Output the [x, y] coordinate of the center of the cell containing the given text.  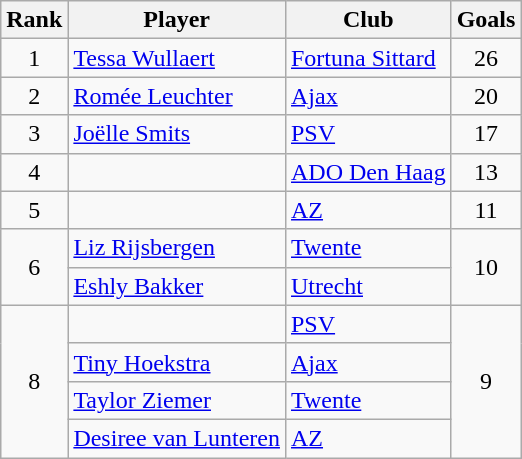
Utrecht [368, 286]
10 [486, 267]
Goals [486, 20]
2 [34, 96]
13 [486, 172]
4 [34, 172]
Tessa Wullaert [177, 58]
Joëlle Smits [177, 134]
1 [34, 58]
3 [34, 134]
ADO Den Haag [368, 172]
Fortuna Sittard [368, 58]
Eshly Bakker [177, 286]
Tiny Hoekstra [177, 362]
Liz Rijsbergen [177, 248]
Desiree van Lunteren [177, 438]
11 [486, 210]
9 [486, 381]
20 [486, 96]
Taylor Ziemer [177, 400]
6 [34, 267]
8 [34, 381]
17 [486, 134]
26 [486, 58]
Club [368, 20]
Rank [34, 20]
Romée Leuchter [177, 96]
5 [34, 210]
Player [177, 20]
